Search for the cell housing the specified text and yield its (x, y) center coordinate. 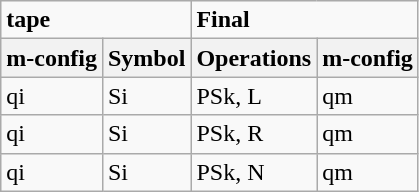
PSk, L (254, 96)
Operations (254, 58)
Symbol (146, 58)
PSk, N (254, 172)
tape (96, 20)
PSk, R (254, 134)
Final (304, 20)
